Search for the cell housing the specified text and yield its (x, y) center coordinate. 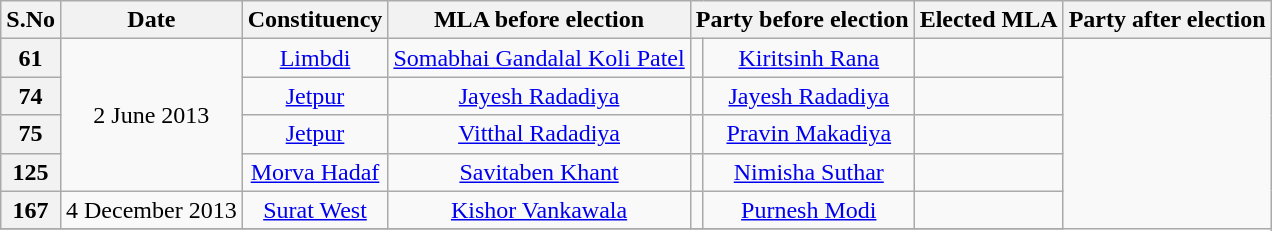
Vitthal Radadiya (539, 134)
Pravin Makadiya (808, 134)
Elected MLA (988, 20)
61 (31, 58)
125 (31, 172)
74 (31, 96)
Party before election (802, 20)
Limbdi (315, 58)
Constituency (315, 20)
Somabhai Gandalal Koli Patel (539, 58)
Kiritsinh Rana (808, 58)
75 (31, 134)
Savitaben Khant (539, 172)
Morva Hadaf (315, 172)
167 (31, 210)
2 June 2013 (151, 115)
Date (151, 20)
Surat West (315, 210)
S.No (31, 20)
Purnesh Modi (808, 210)
Nimisha Suthar (808, 172)
Party after election (1167, 20)
4 December 2013 (151, 210)
Kishor Vankawala (539, 210)
MLA before election (539, 20)
